Capture the cell that displays the provided text and extract its [X, Y] central coordinate. 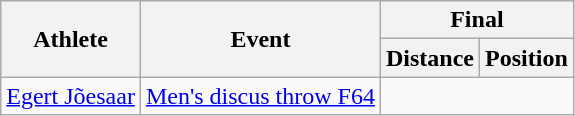
Distance [430, 58]
Men's discus throw F64 [260, 96]
Event [260, 39]
Egert Jõesaar [71, 96]
Athlete [71, 39]
Final [476, 20]
Position [527, 58]
